Return [X, Y] of the center of cell containing provided text 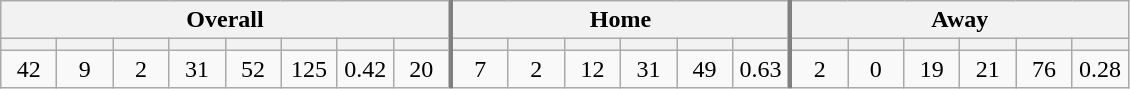
Overall [226, 20]
76 [1044, 69]
0.28 [1100, 69]
Home [620, 20]
0.42 [365, 69]
7 [480, 69]
12 [592, 69]
0 [876, 69]
42 [29, 69]
9 [85, 69]
19 [932, 69]
0.63 [762, 69]
21 [988, 69]
125 [309, 69]
52 [253, 69]
Away [959, 20]
49 [704, 69]
20 [422, 69]
